Identify which cell holds the provided text, then report its [X, Y] central coordinate. 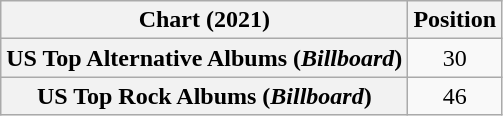
Chart (2021) [204, 20]
30 [455, 58]
US Top Alternative Albums (Billboard) [204, 58]
46 [455, 96]
Position [455, 20]
US Top Rock Albums (Billboard) [204, 96]
